Locate the cell with the specified text and output its [X, Y] center coordinate. 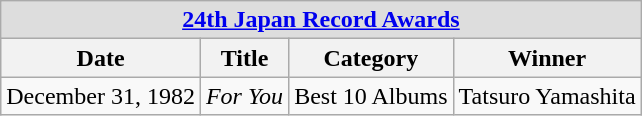
For You [244, 96]
Best 10 Albums [371, 96]
Tatsuro Yamashita [547, 96]
Category [371, 58]
December 31, 1982 [101, 96]
24th Japan Record Awards [321, 20]
Title [244, 58]
Winner [547, 58]
Date [101, 58]
